Search for the cell housing the specified text and yield its (X, Y) center coordinate. 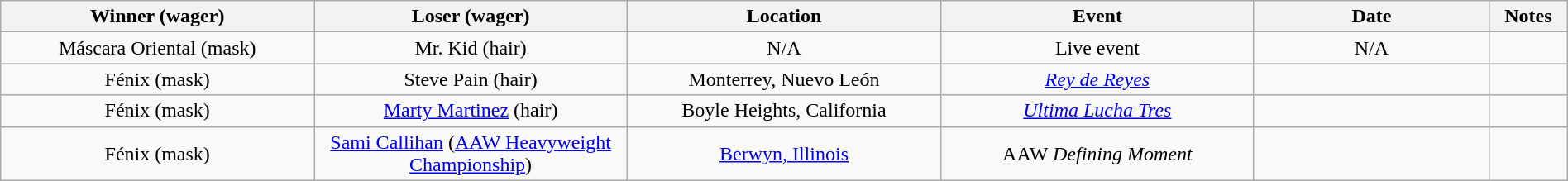
Berwyn, Illinois (784, 154)
Loser (wager) (471, 17)
Winner (wager) (157, 17)
Sami Callihan (AAW Heavyweight Championship) (471, 154)
Rey de Reyes (1097, 79)
Date (1371, 17)
AAW Defining Moment (1097, 154)
Steve Pain (hair) (471, 79)
Boyle Heights, California (784, 111)
Live event (1097, 48)
Ultima Lucha Tres (1097, 111)
Location (784, 17)
Mr. Kid (hair) (471, 48)
Notes (1528, 17)
Máscara Oriental (mask) (157, 48)
Event (1097, 17)
Monterrey, Nuevo León (784, 79)
Marty Martinez (hair) (471, 111)
